Locate the cell with the specified text and output its [x, y] center coordinate. 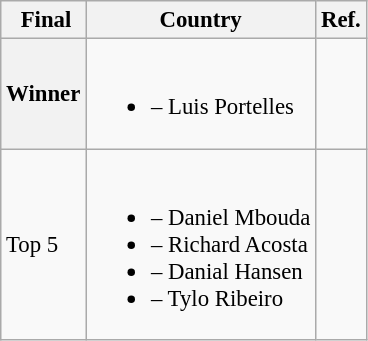
Ref. [341, 20]
Winner [44, 94]
Country [201, 20]
– Daniel Mbouda – Richard Acosta – Danial Hansen – Tylo Ribeiro [201, 244]
Top 5 [44, 244]
– Luis Portelles [201, 94]
Final [44, 20]
